Provide the [x, y] coordinate of the cell's center where the given text is located.  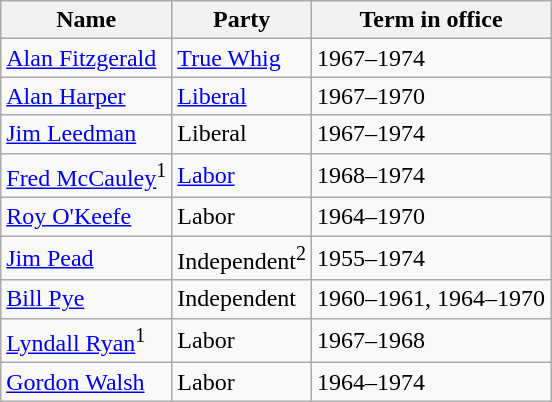
Roy O'Keefe [86, 217]
Jim Leedman [86, 134]
Gordon Walsh [86, 382]
1967–1970 [430, 96]
Name [86, 20]
1967–1968 [430, 340]
Independent [242, 299]
Jim Pead [86, 258]
Alan Fitzgerald [86, 58]
Term in office [430, 20]
1964–1970 [430, 217]
Bill Pye [86, 299]
1960–1961, 1964–1970 [430, 299]
Alan Harper [86, 96]
1955–1974 [430, 258]
Party [242, 20]
1964–1974 [430, 382]
Lyndall Ryan1 [86, 340]
True Whig [242, 58]
Independent2 [242, 258]
1968–1974 [430, 176]
Fred McCauley1 [86, 176]
